Search for the cell housing the specified text and yield its [X, Y] center coordinate. 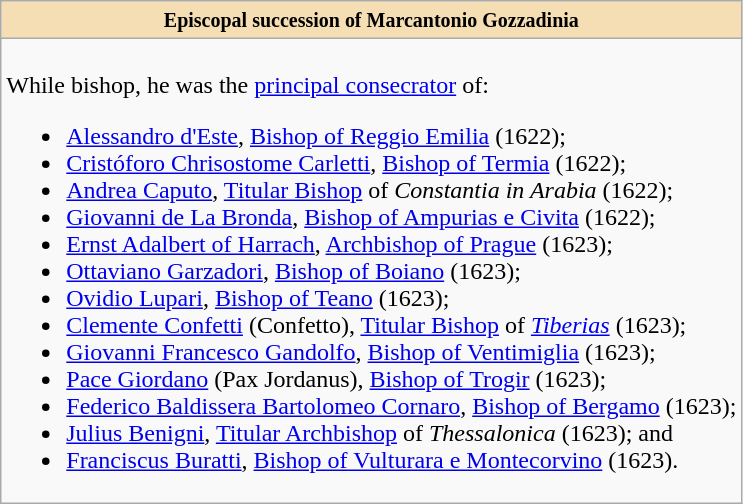
Episcopal succession of Marcantonio Gozzadinia [372, 20]
